Identify which cell holds the provided text, then report its [X, Y] central coordinate. 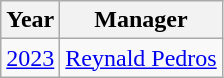
Year [30, 20]
2023 [30, 58]
Reynald Pedros [141, 58]
Manager [141, 20]
